Find where the given text appears and provide that cell's center as [x, y] coordinate. 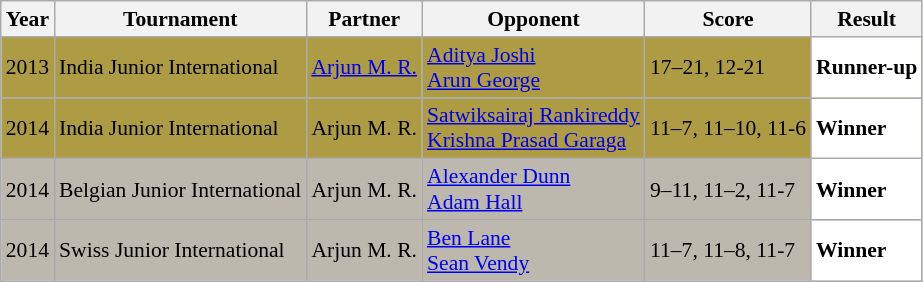
Year [28, 19]
Swiss Junior International [180, 250]
9–11, 11–2, 11-7 [728, 190]
Ben Lane Sean Vendy [534, 250]
11–7, 11–8, 11-7 [728, 250]
Aditya Joshi Arun George [534, 68]
Opponent [534, 19]
2013 [28, 68]
Alexander Dunn Adam Hall [534, 190]
Satwiksairaj Rankireddy Krishna Prasad Garaga [534, 128]
Runner-up [866, 68]
Score [728, 19]
Belgian Junior International [180, 190]
Result [866, 19]
Partner [364, 19]
Tournament [180, 19]
17–21, 12-21 [728, 68]
11–7, 11–10, 11-6 [728, 128]
